Provide the [x, y] coordinate of the cell's center where the given text is located.  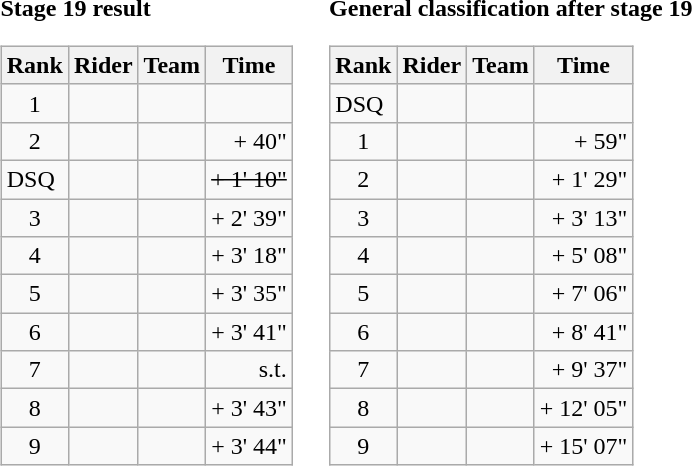
+ 1' 29" [584, 179]
+ 7' 06" [584, 294]
+ 9' 37" [584, 370]
+ 3' 18" [250, 256]
+ 1' 10" [250, 179]
+ 15' 07" [584, 446]
+ 3' 44" [250, 446]
+ 12' 05" [584, 408]
+ 2' 39" [250, 217]
+ 3' 43" [250, 408]
+ 3' 13" [584, 217]
+ 8' 41" [584, 332]
+ 5' 08" [584, 256]
+ 3' 41" [250, 332]
s.t. [250, 370]
+ 40" [250, 141]
+ 3' 35" [250, 294]
+ 59" [584, 141]
